Search for the cell housing the specified text and yield its [x, y] center coordinate. 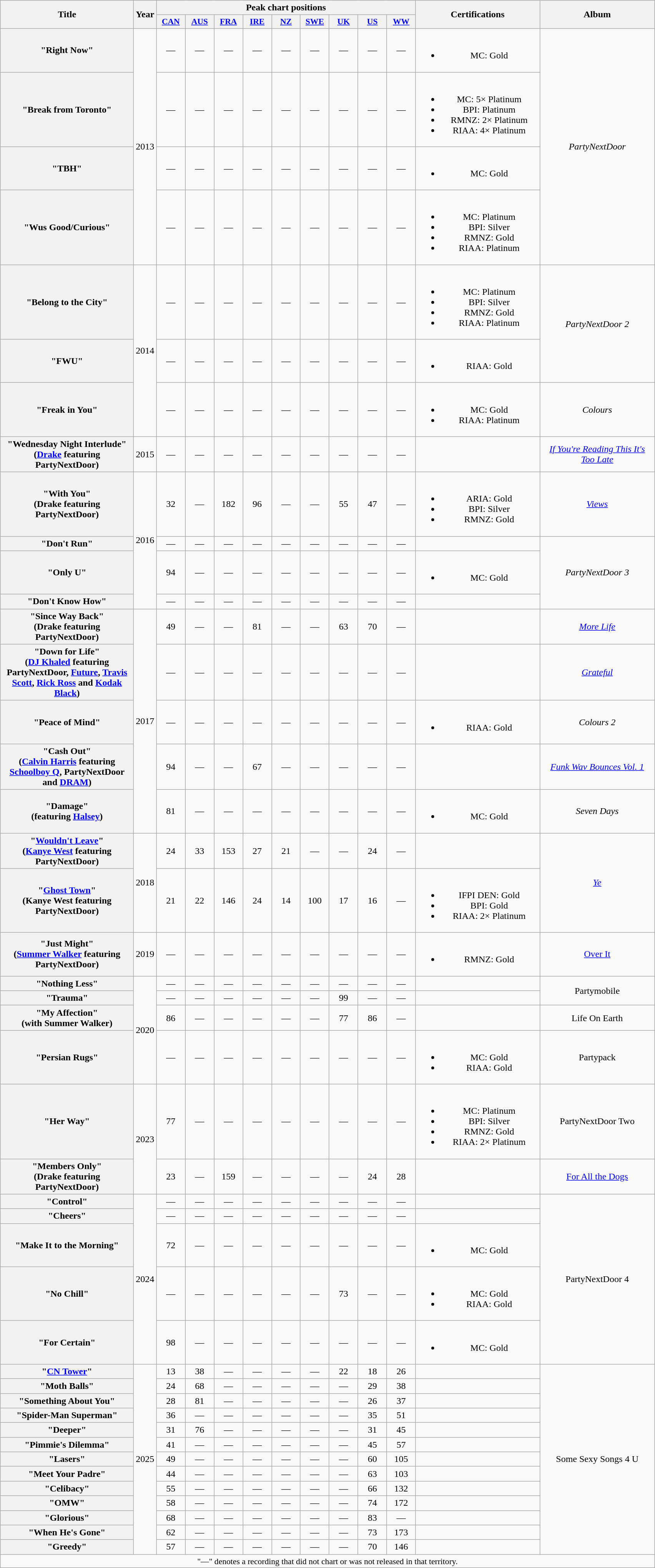
36 [171, 1415]
58 [171, 1503]
105 [401, 1459]
172 [401, 1503]
Year [145, 15]
"Celibacy" [67, 1488]
"Lasers" [67, 1459]
PartyNextDoor 2 [597, 324]
153 [228, 851]
"Belong to the City" [67, 302]
83 [372, 1518]
"Don't Run" [67, 543]
"—" denotes a recording that did not chart or was not released in that territory. [327, 1561]
MC: PlatinumBPI: SilverRMNZ: GoldRIAA: 2× Platinum [477, 1121]
18 [372, 1371]
MC: 5× PlatinumBPI: PlatinumRMNZ: 2× PlatinumRIAA: 4× Platinum [477, 110]
ARIA: GoldBPI: SilverRMNZ: Gold [477, 504]
"Just Might"(Summer Walker featuring PartyNextDoor) [67, 955]
"Break from Toronto" [67, 110]
2023 [145, 1139]
PartyNextDoor [597, 146]
"Cheers" [67, 1216]
14 [286, 901]
"Moth Balls" [67, 1386]
"Members Only"(Drake featuring PartyNextDoor) [67, 1176]
2020 [145, 1030]
"Ghost Town"(Kanye West featuring PartyNextDoor) [67, 901]
"For Certain" [67, 1342]
"When He's Gone" [67, 1532]
Colours 2 [597, 722]
More Life [597, 626]
35 [372, 1415]
"Don't Know How" [67, 601]
Over It [597, 955]
IRE [258, 22]
"Down for Life"(DJ Khaled featuring PartyNextDoor, Future, Travis Scott, Rick Ross and Kodak Black) [67, 672]
2013 [145, 146]
"Wednesday Night Interlude"(Drake featuring PartyNextDoor) [67, 454]
RMNZ: Gold [477, 955]
For All the Dogs [597, 1176]
2015 [145, 454]
"FWU" [67, 361]
32 [171, 504]
99 [344, 998]
17 [344, 901]
"Wus Good/Curious" [67, 228]
"Only U" [67, 573]
"With You"(Drake featuring PartyNextDoor) [67, 504]
If You're Reading This It's Too Late [597, 454]
NZ [286, 22]
WW [401, 22]
"OMW" [67, 1503]
"CN Tower" [67, 1371]
CAN [171, 22]
2024 [145, 1279]
27 [258, 851]
98 [171, 1342]
33 [200, 851]
2017 [145, 721]
29 [372, 1386]
"Pimmie's Dilemma" [67, 1445]
"Cash Out"(Calvin Harris featuring Schoolboy Q, PartyNextDoor and DRAM) [67, 766]
Album [597, 15]
47 [372, 504]
Partymobile [597, 991]
16 [372, 901]
Ye [597, 883]
173 [401, 1532]
51 [401, 1415]
PartyNextDoor 4 [597, 1279]
132 [401, 1488]
2025 [145, 1459]
100 [314, 901]
"Meet Your Padre" [67, 1474]
74 [372, 1503]
72 [171, 1245]
62 [171, 1532]
"Something About You" [67, 1401]
103 [401, 1474]
2014 [145, 350]
PartyNextDoor Two [597, 1121]
76 [200, 1430]
MC: GoldRIAA: Platinum [477, 410]
"No Chill" [67, 1294]
AUS [200, 22]
"Persian Rugs" [67, 1057]
37 [401, 1401]
Funk Wav Bounces Vol. 1 [597, 766]
"Deeper" [67, 1430]
UK [344, 22]
"Right Now" [67, 50]
67 [258, 766]
2019 [145, 955]
"Freak in You" [67, 410]
SWE [314, 22]
23 [171, 1176]
US [372, 22]
"Her Way" [67, 1121]
"Glorious" [67, 1518]
IFPI DEN: GoldBPI: GoldRIAA: 2× Platinum [477, 901]
"Nothing Less" [67, 983]
"Make It to the Morning" [67, 1245]
Colours [597, 410]
"Spider-Man Superman" [67, 1415]
"Greedy" [67, 1547]
"My Affection"(with Summer Walker) [67, 1018]
Partypack [597, 1057]
"Control" [67, 1201]
Seven Days [597, 811]
"TBH" [67, 168]
2018 [145, 883]
2016 [145, 540]
13 [171, 1371]
Views [597, 504]
41 [171, 1445]
PartyNextDoor 3 [597, 573]
96 [258, 504]
Grateful [597, 672]
"Damage"(featuring Halsey) [67, 811]
60 [372, 1459]
Life On Earth [597, 1018]
66 [372, 1488]
182 [228, 504]
44 [171, 1474]
"Trauma" [67, 998]
Some Sexy Songs 4 U [597, 1459]
Certifications [477, 15]
"Peace of Mind" [67, 722]
"Since Way Back"(Drake featuring PartyNextDoor) [67, 626]
159 [228, 1176]
Title [67, 15]
FRA [228, 22]
Peak chart positions [286, 8]
"Wouldn't Leave"(Kanye West featuring PartyNextDoor) [67, 851]
